Extract the (X, Y) coordinate from the center of the cell holding the provided text.  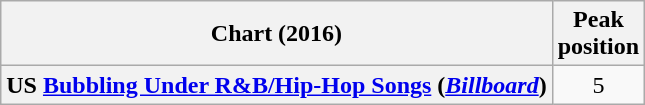
Chart (2016) (276, 34)
5 (598, 85)
Peakposition (598, 34)
US Bubbling Under R&B/Hip-Hop Songs (Billboard) (276, 85)
